From the cell containing the given text, extract its center point as [x, y] coordinate. 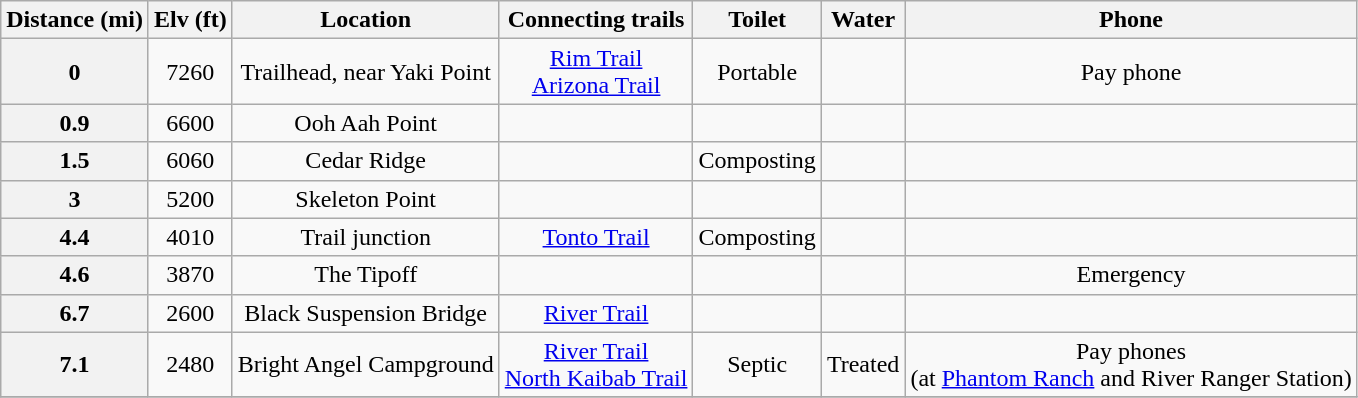
4010 [190, 237]
5200 [190, 199]
Pay phone [1131, 72]
Skeleton Point [366, 199]
The Tipoff [366, 275]
Phone [1131, 20]
2600 [190, 313]
0 [75, 72]
6.7 [75, 313]
Bright Angel Campground [366, 364]
Black Suspension Bridge [366, 313]
Emergency [1131, 275]
4.4 [75, 237]
Location [366, 20]
3870 [190, 275]
Tonto Trail [596, 237]
4.6 [75, 275]
6600 [190, 123]
Water [863, 20]
2480 [190, 364]
6060 [190, 161]
1.5 [75, 161]
Cedar Ridge [366, 161]
Trailhead, near Yaki Point [366, 72]
Portable [757, 72]
Connecting trails [596, 20]
Rim TrailArizona Trail [596, 72]
Distance (mi) [75, 20]
0.9 [75, 123]
7260 [190, 72]
Ooh Aah Point [366, 123]
Trail junction [366, 237]
River Trail [596, 313]
Treated [863, 364]
Toilet [757, 20]
River TrailNorth Kaibab Trail [596, 364]
Septic [757, 364]
3 [75, 199]
Pay phones(at Phantom Ranch and River Ranger Station) [1131, 364]
Elv (ft) [190, 20]
7.1 [75, 364]
